Provide the (X, Y) coordinate of the cell's center where the given text is located.  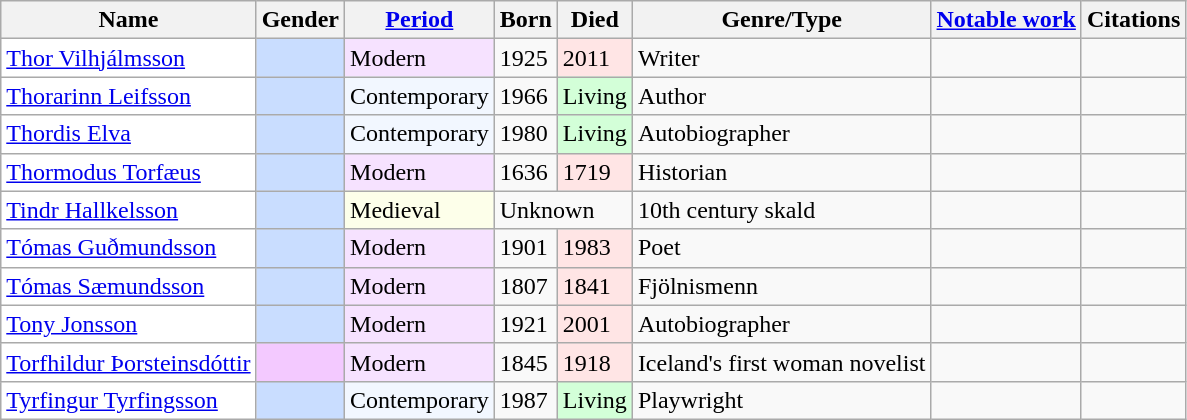
1636 (526, 172)
Tómas Guðmundsson (128, 248)
1983 (594, 248)
Torfhildur Þorsteinsdóttir (128, 362)
1925 (526, 58)
Playwright (782, 400)
Fjölnismenn (782, 286)
Thor Vilhjálmsson (128, 58)
Tyrfingur Tyrfingsson (128, 400)
Died (594, 20)
Gender (300, 20)
Unknown (563, 210)
1918 (594, 362)
Thordis Elva (128, 134)
Poet (782, 248)
1901 (526, 248)
2001 (594, 324)
1987 (526, 400)
Medieval (420, 210)
Writer (782, 58)
Author (782, 96)
1845 (526, 362)
10th century skald (782, 210)
Genre/Type (782, 20)
Iceland's first woman novelist (782, 362)
Tómas Sæmundsson (128, 286)
Name (128, 20)
Notable work (1006, 20)
1921 (526, 324)
1841 (594, 286)
Thorarinn Leifsson (128, 96)
1807 (526, 286)
1980 (526, 134)
Born (526, 20)
Tindr Hallkelsson (128, 210)
2011 (594, 58)
Historian (782, 172)
Period (420, 20)
1966 (526, 96)
Citations (1133, 20)
1719 (594, 172)
Thormodus Torfæus (128, 172)
Tony Jonsson (128, 324)
